Detect which cell encompasses the target text, then output its [x, y] center coordinate. 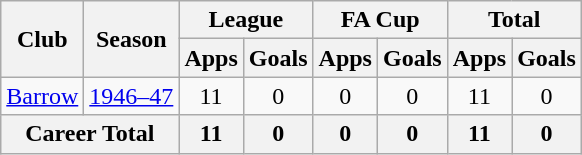
Career Total [90, 134]
Club [42, 39]
Total [514, 20]
1946–47 [132, 96]
FA Cup [380, 20]
League [246, 20]
Season [132, 39]
Barrow [42, 96]
